Find where the given text appears and provide that cell's center as (X, Y) coordinate. 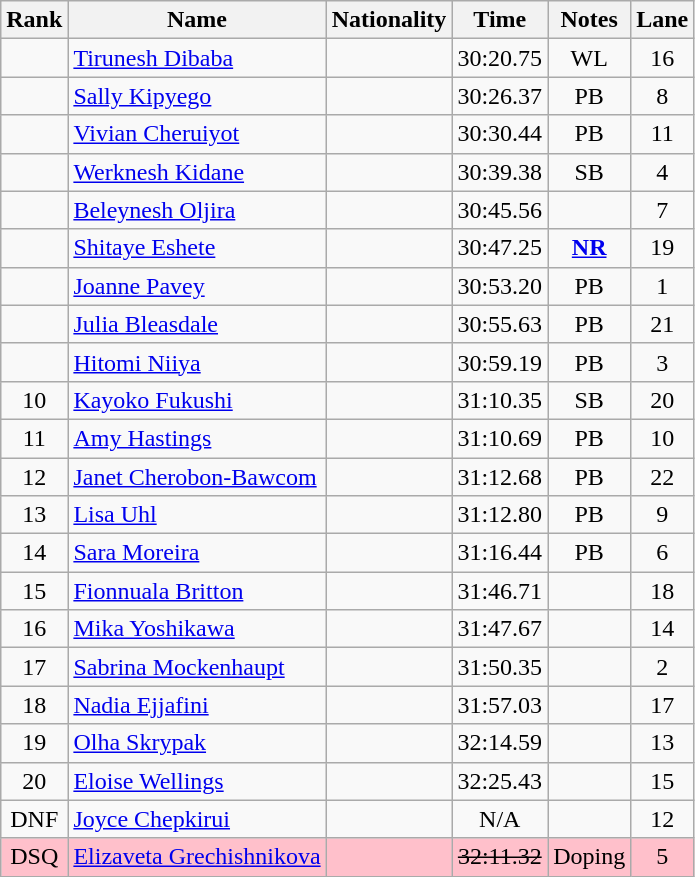
30:39.38 (500, 172)
32:25.43 (500, 781)
7 (662, 210)
N/A (500, 819)
2 (662, 667)
9 (662, 515)
Eloise Wellings (197, 781)
Olha Skrypak (197, 743)
30:26.37 (500, 96)
Joanne Pavey (197, 286)
Vivian Cheruiyot (197, 134)
3 (662, 362)
31:50.35 (500, 667)
21 (662, 324)
30:59.19 (500, 362)
Name (197, 20)
30:20.75 (500, 58)
Notes (590, 20)
WL (590, 58)
Julia Bleasdale (197, 324)
6 (662, 553)
30:47.25 (500, 248)
30:53.20 (500, 286)
Janet Cherobon-Bawcom (197, 477)
1 (662, 286)
Beleynesh Oljira (197, 210)
8 (662, 96)
Shitaye Eshete (197, 248)
Tirunesh Dibaba (197, 58)
Nadia Ejjafini (197, 705)
Mika Yoshikawa (197, 629)
Rank (34, 20)
NR (590, 248)
Elizaveta Grechishnikova (197, 857)
Doping (590, 857)
Fionnuala Britton (197, 591)
DSQ (34, 857)
Kayoko Fukushi (197, 400)
32:11.32 (500, 857)
Lisa Uhl (197, 515)
Lane (662, 20)
Nationality (389, 20)
Amy Hastings (197, 438)
31:57.03 (500, 705)
31:16.44 (500, 553)
30:45.56 (500, 210)
Sara Moreira (197, 553)
Werknesh Kidane (197, 172)
Sabrina Mockenhaupt (197, 667)
31:46.71 (500, 591)
31:12.80 (500, 515)
Joyce Chepkirui (197, 819)
Time (500, 20)
30:30.44 (500, 134)
Hitomi Niiya (197, 362)
4 (662, 172)
30:55.63 (500, 324)
32:14.59 (500, 743)
31:12.68 (500, 477)
22 (662, 477)
31:47.67 (500, 629)
5 (662, 857)
31:10.69 (500, 438)
31:10.35 (500, 400)
DNF (34, 819)
Sally Kipyego (197, 96)
